Identify which cell holds the provided text, then report its (X, Y) central coordinate. 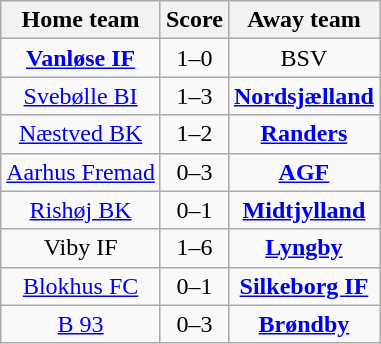
Away team (304, 20)
Silkeborg IF (304, 286)
Home team (81, 20)
Nordsjælland (304, 96)
AGF (304, 172)
1–0 (194, 58)
Randers (304, 134)
Vanløse IF (81, 58)
Lyngby (304, 248)
Aarhus Fremad (81, 172)
Viby IF (81, 248)
1–2 (194, 134)
Score (194, 20)
B 93 (81, 324)
BSV (304, 58)
1–6 (194, 248)
Svebølle BI (81, 96)
Næstved BK (81, 134)
Midtjylland (304, 210)
Blokhus FC (81, 286)
1–3 (194, 96)
Rishøj BK (81, 210)
Brøndby (304, 324)
